Extract the [x, y] coordinate from the center of the cell holding the provided text.  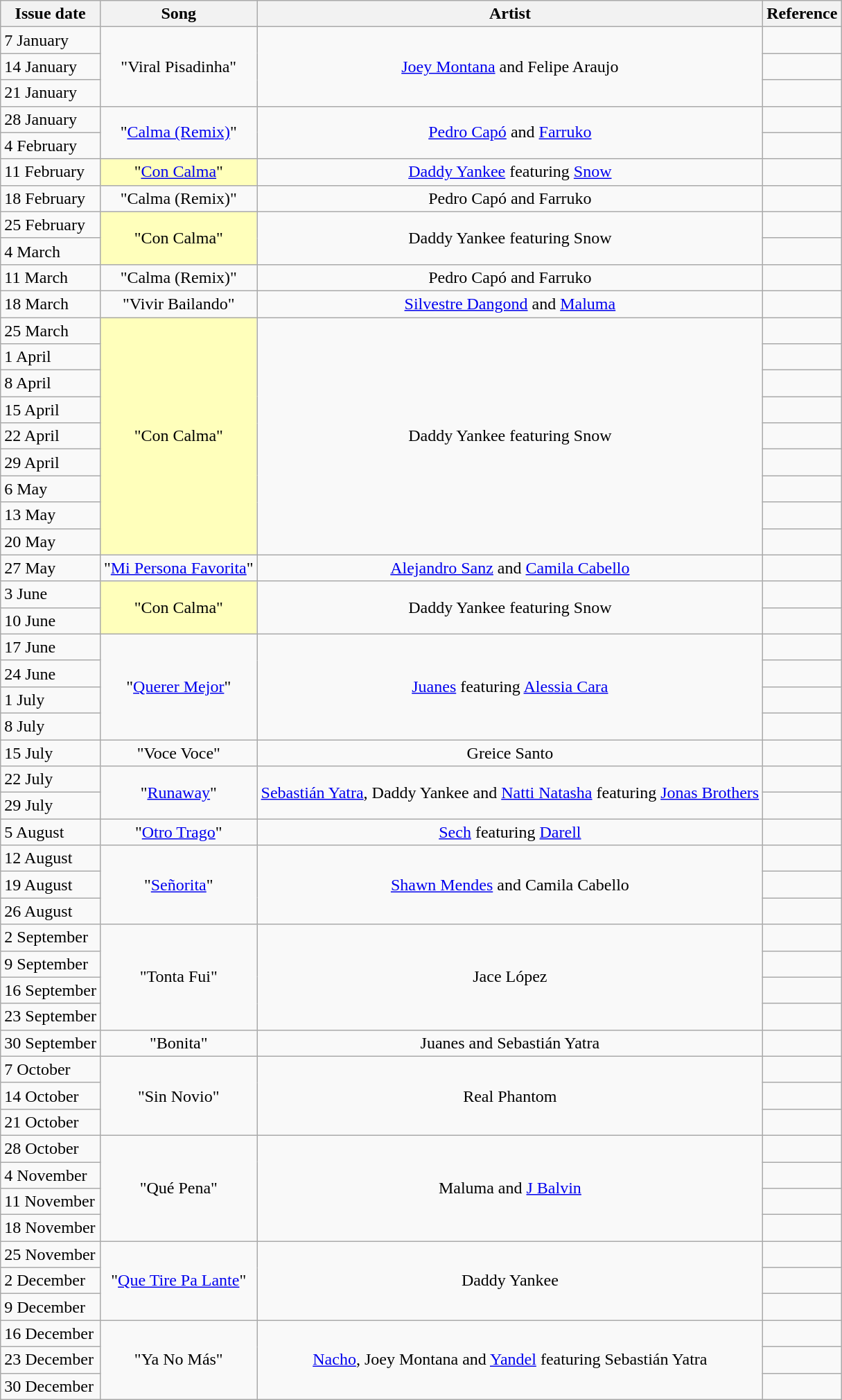
18 March [51, 304]
"Runaway" [179, 793]
Song [179, 14]
1 April [51, 357]
23 September [51, 1017]
"Que Tire Pa Lante" [179, 1281]
"Mi Persona Favorita" [179, 568]
4 February [51, 146]
25 November [51, 1254]
11 November [51, 1202]
15 July [51, 752]
11 March [51, 277]
Reference [802, 14]
Artist [510, 14]
17 June [51, 647]
"Vivir Bailando" [179, 304]
"Señorita" [179, 885]
1 July [51, 700]
Shawn Mendes and Camila Cabello [510, 885]
16 September [51, 990]
"Tonta Fui" [179, 977]
4 November [51, 1175]
Maluma and J Balvin [510, 1188]
18 November [51, 1228]
30 December [51, 1386]
2 September [51, 937]
8 July [51, 726]
16 December [51, 1333]
Jace López [510, 977]
18 February [51, 198]
3 June [51, 594]
30 September [51, 1043]
Sech featuring Darell [510, 832]
4 March [51, 251]
"Ya No Más" [179, 1360]
Alejandro Sanz and Camila Cabello [510, 568]
9 December [51, 1307]
15 April [51, 410]
Daddy Yankee [510, 1281]
Issue date [51, 14]
Silvestre Dangond and Maluma [510, 304]
9 September [51, 964]
12 August [51, 858]
28 January [51, 119]
11 February [51, 172]
"Otro Trago" [179, 832]
6 May [51, 489]
24 June [51, 673]
19 August [51, 885]
"Viral Pisadinha" [179, 67]
Juanes featuring Alessia Cara [510, 686]
26 August [51, 911]
14 January [51, 67]
22 April [51, 436]
Joey Montana and Felipe Araujo [510, 67]
27 May [51, 568]
23 December [51, 1360]
Nacho, Joey Montana and Yandel featuring Sebastián Yatra [510, 1360]
Sebastián Yatra, Daddy Yankee and Natti Natasha featuring Jonas Brothers [510, 793]
"Qué Pena" [179, 1188]
"Sin Novio" [179, 1096]
14 October [51, 1096]
22 July [51, 779]
"Querer Mejor" [179, 686]
25 February [51, 225]
"Bonita" [179, 1043]
7 October [51, 1069]
"Voce Voce" [179, 752]
25 March [51, 331]
29 April [51, 463]
7 January [51, 40]
21 October [51, 1122]
Juanes and Sebastián Yatra [510, 1043]
21 January [51, 93]
Greice Santo [510, 752]
8 April [51, 383]
13 May [51, 515]
10 June [51, 621]
20 May [51, 542]
28 October [51, 1148]
2 December [51, 1281]
29 July [51, 806]
Real Phantom [510, 1096]
5 August [51, 832]
